Determine the [x, y] coordinate at the center of the cell enclosing the given text.  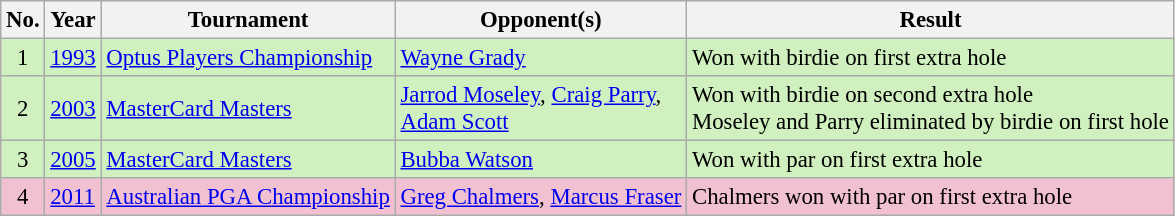
Tournament [248, 20]
3 [23, 160]
2 [23, 108]
Opponent(s) [541, 20]
2011 [73, 197]
Jarrod Moseley, Craig Parry, Adam Scott [541, 108]
4 [23, 197]
Won with par on first extra hole [931, 160]
1 [23, 58]
Won with birdie on second extra holeMoseley and Parry eliminated by birdie on first hole [931, 108]
2003 [73, 108]
Result [931, 20]
No. [23, 20]
Optus Players Championship [248, 58]
2005 [73, 160]
1993 [73, 58]
Australian PGA Championship [248, 197]
Greg Chalmers, Marcus Fraser [541, 197]
Chalmers won with par on first extra hole [931, 197]
Year [73, 20]
Bubba Watson [541, 160]
Wayne Grady [541, 58]
Won with birdie on first extra hole [931, 58]
